Return the [x, y] coordinate for the center point of the cell that contains the specified text.  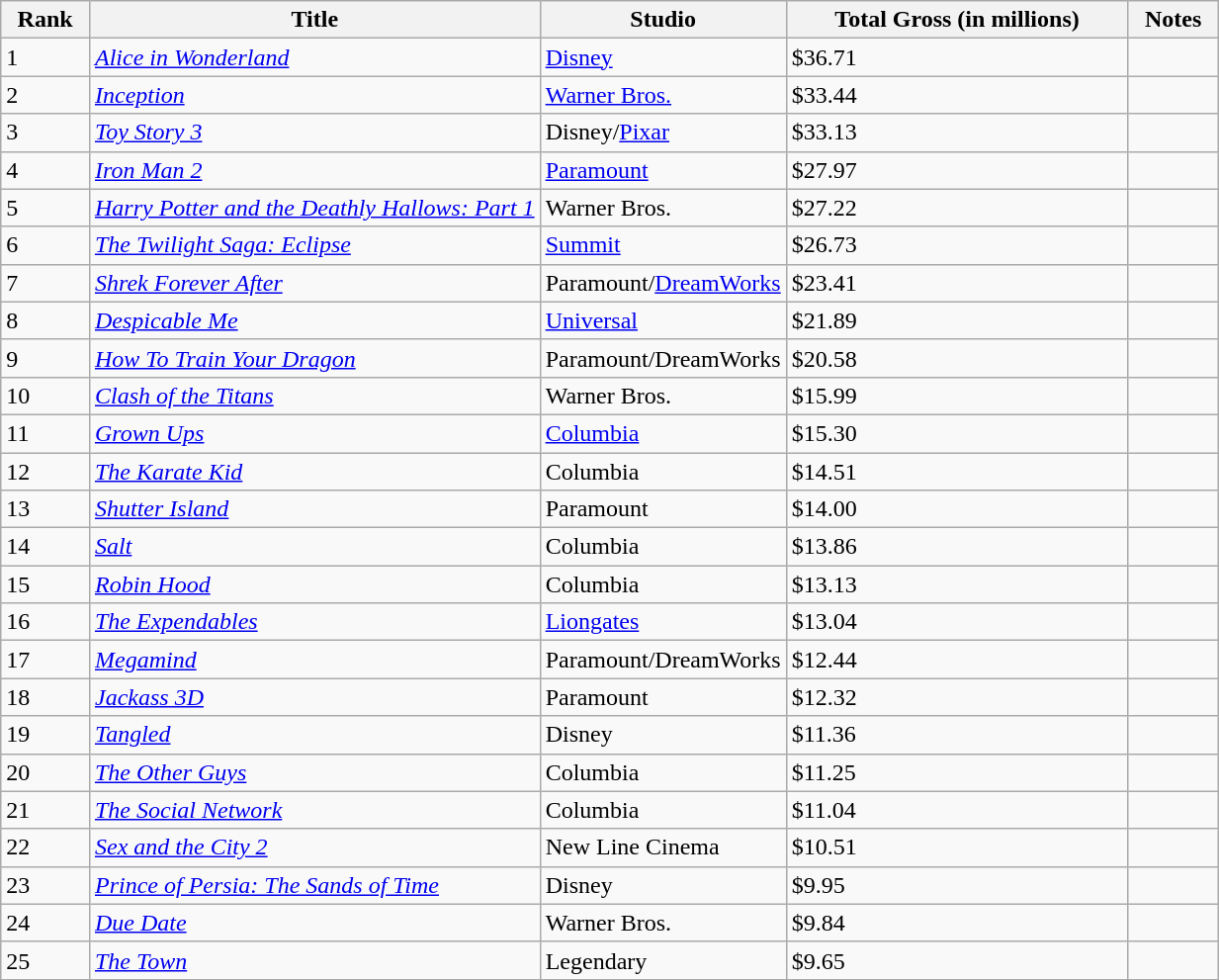
$33.13 [957, 133]
Shutter Island [314, 509]
How To Train Your Dragon [314, 358]
$9.65 [957, 960]
24 [45, 923]
Clash of the Titans [314, 396]
$9.95 [957, 885]
$11.25 [957, 772]
17 [45, 660]
Prince of Persia: The Sands of Time [314, 885]
15 [45, 584]
$11.36 [957, 735]
The Twilight Saga: Eclipse [314, 245]
$13.86 [957, 547]
16 [45, 622]
Liongates [662, 622]
2 [45, 95]
Iron Man 2 [314, 170]
Inception [314, 95]
Legendary [662, 960]
$13.04 [957, 622]
7 [45, 283]
$20.58 [957, 358]
Studio [662, 20]
25 [45, 960]
$12.44 [957, 660]
$36.71 [957, 57]
10 [45, 396]
$10.51 [957, 847]
Tangled [314, 735]
4 [45, 170]
Summit [662, 245]
Shrek Forever After [314, 283]
Despicable Me [314, 320]
19 [45, 735]
$14.51 [957, 472]
The Expendables [314, 622]
21 [45, 810]
Due Date [314, 923]
$12.32 [957, 697]
Universal [662, 320]
The Social Network [314, 810]
6 [45, 245]
The Other Guys [314, 772]
Notes [1174, 20]
$27.97 [957, 170]
20 [45, 772]
18 [45, 697]
5 [45, 208]
$27.22 [957, 208]
Harry Potter and the Deathly Hallows: Part 1 [314, 208]
Salt [314, 547]
Disney/Pixar [662, 133]
3 [45, 133]
Grown Ups [314, 433]
The Town [314, 960]
The Karate Kid [314, 472]
Toy Story 3 [314, 133]
New Line Cinema [662, 847]
Robin Hood [314, 584]
$26.73 [957, 245]
$9.84 [957, 923]
Sex and the City 2 [314, 847]
$15.99 [957, 396]
$21.89 [957, 320]
Rank [45, 20]
$13.13 [957, 584]
13 [45, 509]
12 [45, 472]
9 [45, 358]
1 [45, 57]
14 [45, 547]
Jackass 3D [314, 697]
$15.30 [957, 433]
$23.41 [957, 283]
Alice in Wonderland [314, 57]
11 [45, 433]
8 [45, 320]
Total Gross (in millions) [957, 20]
$33.44 [957, 95]
Title [314, 20]
Megamind [314, 660]
22 [45, 847]
$14.00 [957, 509]
23 [45, 885]
$11.04 [957, 810]
